For the text-containing cell, return its midpoint in [X, Y] coordinate format. 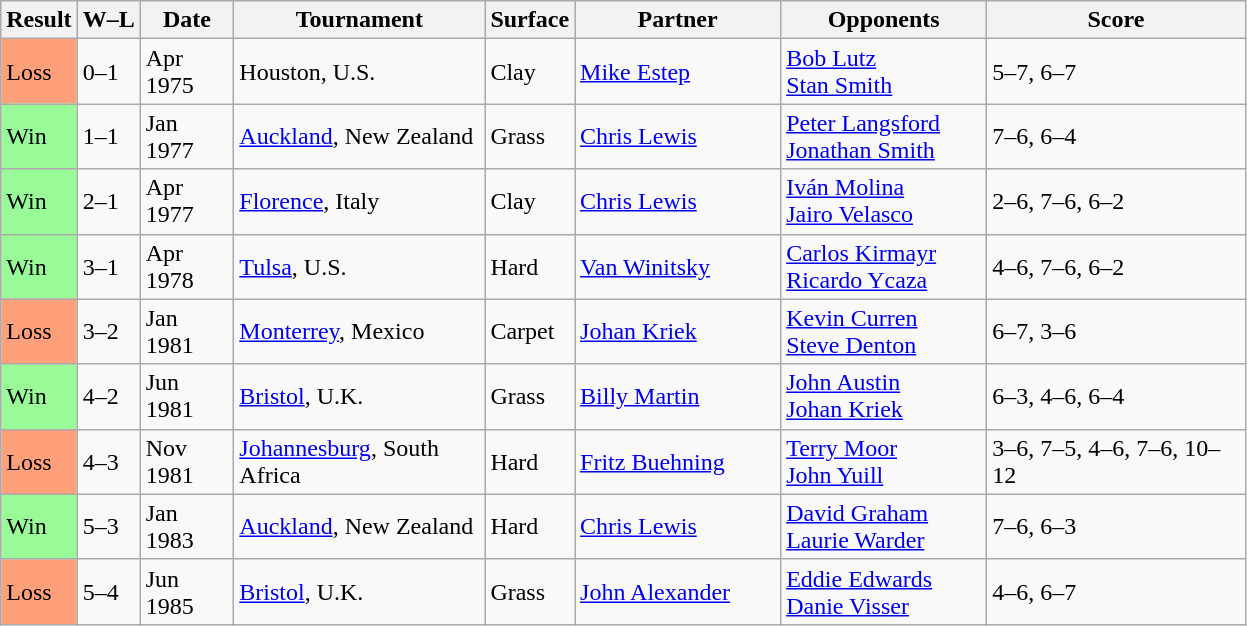
1–1 [108, 136]
4–6, 7–6, 6–2 [1116, 266]
Apr 1977 [187, 202]
Apr 1978 [187, 266]
Kevin Curren Steve Denton [884, 332]
Jan 1983 [187, 526]
Peter Langsford Jonathan Smith [884, 136]
0–1 [108, 72]
Score [1116, 20]
Jan 1977 [187, 136]
John Alexander [678, 592]
Houston, U.S. [360, 72]
Johannesburg, South Africa [360, 462]
6–7, 3–6 [1116, 332]
Jun 1981 [187, 396]
Terry Moor John Yuill [884, 462]
2–6, 7–6, 6–2 [1116, 202]
5–7, 6–7 [1116, 72]
5–3 [108, 526]
Jun 1985 [187, 592]
Tulsa, U.S. [360, 266]
Billy Martin [678, 396]
4–6, 6–7 [1116, 592]
Opponents [884, 20]
4–3 [108, 462]
Tournament [360, 20]
David Graham Laurie Warder [884, 526]
Florence, Italy [360, 202]
7–6, 6–3 [1116, 526]
Date [187, 20]
Carpet [530, 332]
4–2 [108, 396]
5–4 [108, 592]
3–2 [108, 332]
W–L [108, 20]
Johan Kriek [678, 332]
3–6, 7–5, 4–6, 7–6, 10–12 [1116, 462]
Apr 1975 [187, 72]
Jan 1981 [187, 332]
John Austin Johan Kriek [884, 396]
Carlos Kirmayr Ricardo Ycaza [884, 266]
Result [39, 20]
3–1 [108, 266]
Partner [678, 20]
Eddie Edwards Danie Visser [884, 592]
Monterrey, Mexico [360, 332]
Nov 1981 [187, 462]
Surface [530, 20]
2–1 [108, 202]
Iván Molina Jairo Velasco [884, 202]
7–6, 6–4 [1116, 136]
Bob Lutz Stan Smith [884, 72]
Mike Estep [678, 72]
Van Winitsky [678, 266]
Fritz Buehning [678, 462]
6–3, 4–6, 6–4 [1116, 396]
